Extract the (X, Y) coordinate from the center of the cell holding the provided text.  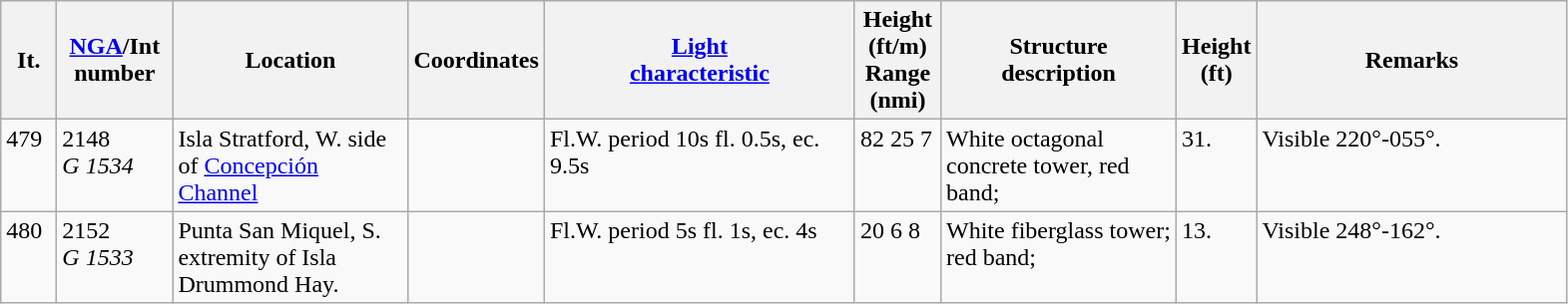
Coordinates (476, 60)
Height (ft) (1217, 60)
NGA/Intnumber (115, 60)
Visible 220°-055°. (1411, 165)
2148G 1534 (115, 165)
Location (290, 60)
480 (29, 257)
White fiberglass tower; red band; (1058, 257)
2152G 1533 (115, 257)
Fl.W. period 5s fl. 1s, ec. 4s (699, 257)
Fl.W. period 10s fl. 0.5s, ec. 9.5s (699, 165)
13. (1217, 257)
Height (ft/m)Range (nmi) (897, 60)
It. (29, 60)
479 (29, 165)
Punta San Miquel, S. extremity of Isla Drummond Hay. (290, 257)
Isla Stratford, W. side of Concepción Channel (290, 165)
White octagonal concrete tower, red band; (1058, 165)
Lightcharacteristic (699, 60)
Remarks (1411, 60)
20 6 8 (897, 257)
Structuredescription (1058, 60)
31. (1217, 165)
82 25 7 (897, 165)
Visible 248°-162°. (1411, 257)
